Determine the [x, y] coordinate at the center of the cell enclosing the given text.  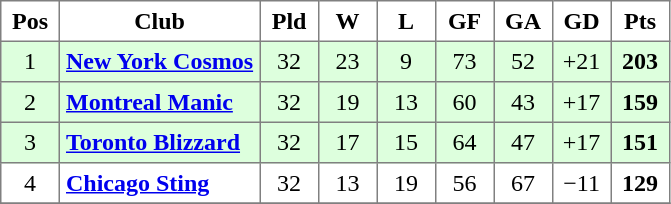
60 [464, 102]
15 [406, 142]
GD [581, 21]
Club [160, 21]
Toronto Blizzard [160, 142]
64 [464, 142]
L [406, 21]
Pts [640, 21]
4 [30, 183]
43 [523, 102]
Pld [289, 21]
203 [640, 61]
129 [640, 183]
9 [406, 61]
67 [523, 183]
W [347, 21]
1 [30, 61]
2 [30, 102]
−11 [581, 183]
159 [640, 102]
47 [523, 142]
Montreal Manic [160, 102]
GF [464, 21]
3 [30, 142]
+21 [581, 61]
52 [523, 61]
Pos [30, 21]
GA [523, 21]
73 [464, 61]
23 [347, 61]
56 [464, 183]
New York Cosmos [160, 61]
17 [347, 142]
151 [640, 142]
Chicago Sting [160, 183]
